Search for the cell housing the specified text and yield its (x, y) center coordinate. 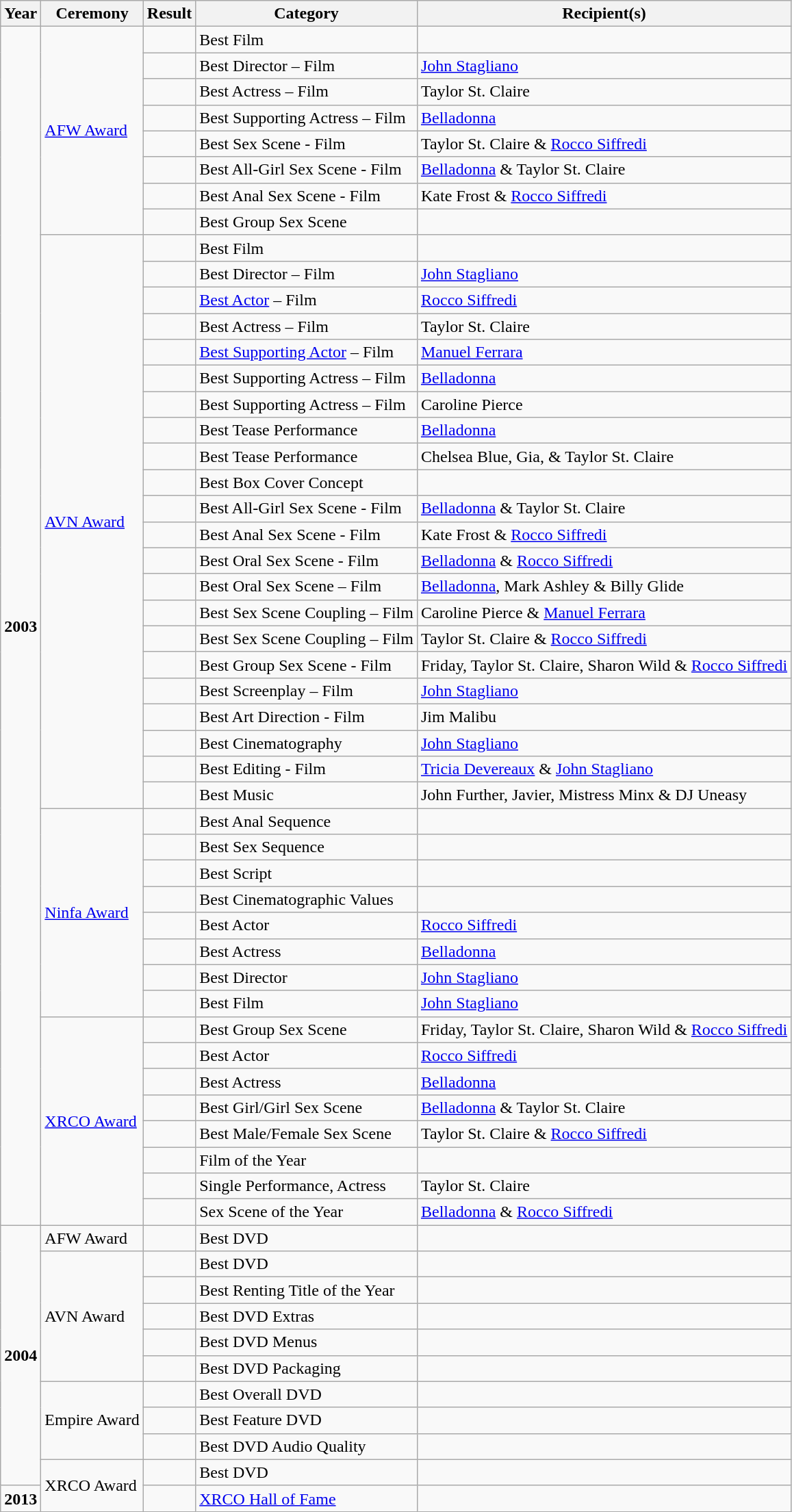
Best Oral Sex Scene - Film (307, 561)
Best Group Sex Scene - Film (307, 665)
Best Script (307, 873)
Best Cinematography (307, 743)
Jim Malibu (604, 717)
Best Anal Sequence (307, 821)
Year (21, 14)
XRCO Hall of Fame (307, 1498)
Best Sex Scene - Film (307, 144)
Film of the Year (307, 1160)
Best Overall DVD (307, 1394)
2003 (21, 626)
John Further, Javier, Mistress Minx & DJ Uneasy (604, 795)
Best Editing - Film (307, 769)
Caroline Pierce (604, 405)
Best Director (307, 977)
Result (169, 14)
Best Cinematographic Values (307, 899)
Best Actor – Film (307, 300)
Best Screenplay – Film (307, 691)
Best Music (307, 795)
Belladonna, Mark Ashley & Billy Glide (604, 587)
Best Art Direction - Film (307, 717)
Best Male/Female Sex Scene (307, 1133)
Category (307, 14)
Ceremony (92, 14)
Best Sex Sequence (307, 847)
Tricia Devereaux & John Stagliano (604, 769)
2013 (21, 1498)
Best DVD Menus (307, 1342)
Caroline Pierce & Manuel Ferrara (604, 613)
Manuel Ferrara (604, 353)
Sex Scene of the Year (307, 1212)
Best Box Cover Concept (307, 483)
Recipient(s) (604, 14)
Best DVD Extras (307, 1316)
Empire Award (92, 1420)
Best DVD Audio Quality (307, 1446)
Ninfa Award (92, 912)
Best Girl/Girl Sex Scene (307, 1107)
Best DVD Packaging (307, 1368)
Single Performance, Actress (307, 1186)
2004 (21, 1355)
Best Supporting Actor – Film (307, 353)
Best Renting Title of the Year (307, 1290)
Chelsea Blue, Gia, & Taylor St. Claire (604, 457)
Best Oral Sex Scene – Film (307, 587)
Best Feature DVD (307, 1420)
